From the cell containing the given text, extract its center point as [x, y] coordinate. 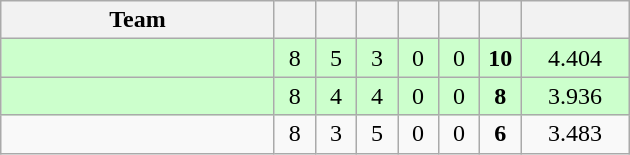
3.483 [576, 134]
Team [138, 20]
10 [500, 58]
6 [500, 134]
4.404 [576, 58]
3.936 [576, 96]
